For the text-containing cell, return its midpoint in [X, Y] coordinate format. 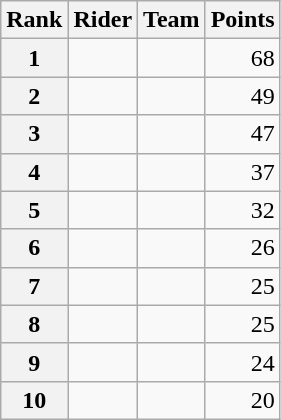
1 [34, 58]
Points [242, 20]
37 [242, 172]
6 [34, 248]
47 [242, 134]
24 [242, 362]
26 [242, 248]
49 [242, 96]
Rider [103, 20]
Rank [34, 20]
2 [34, 96]
5 [34, 210]
4 [34, 172]
8 [34, 324]
10 [34, 400]
3 [34, 134]
9 [34, 362]
Team [172, 20]
32 [242, 210]
20 [242, 400]
7 [34, 286]
68 [242, 58]
